From the cell containing the given text, extract its center point as [X, Y] coordinate. 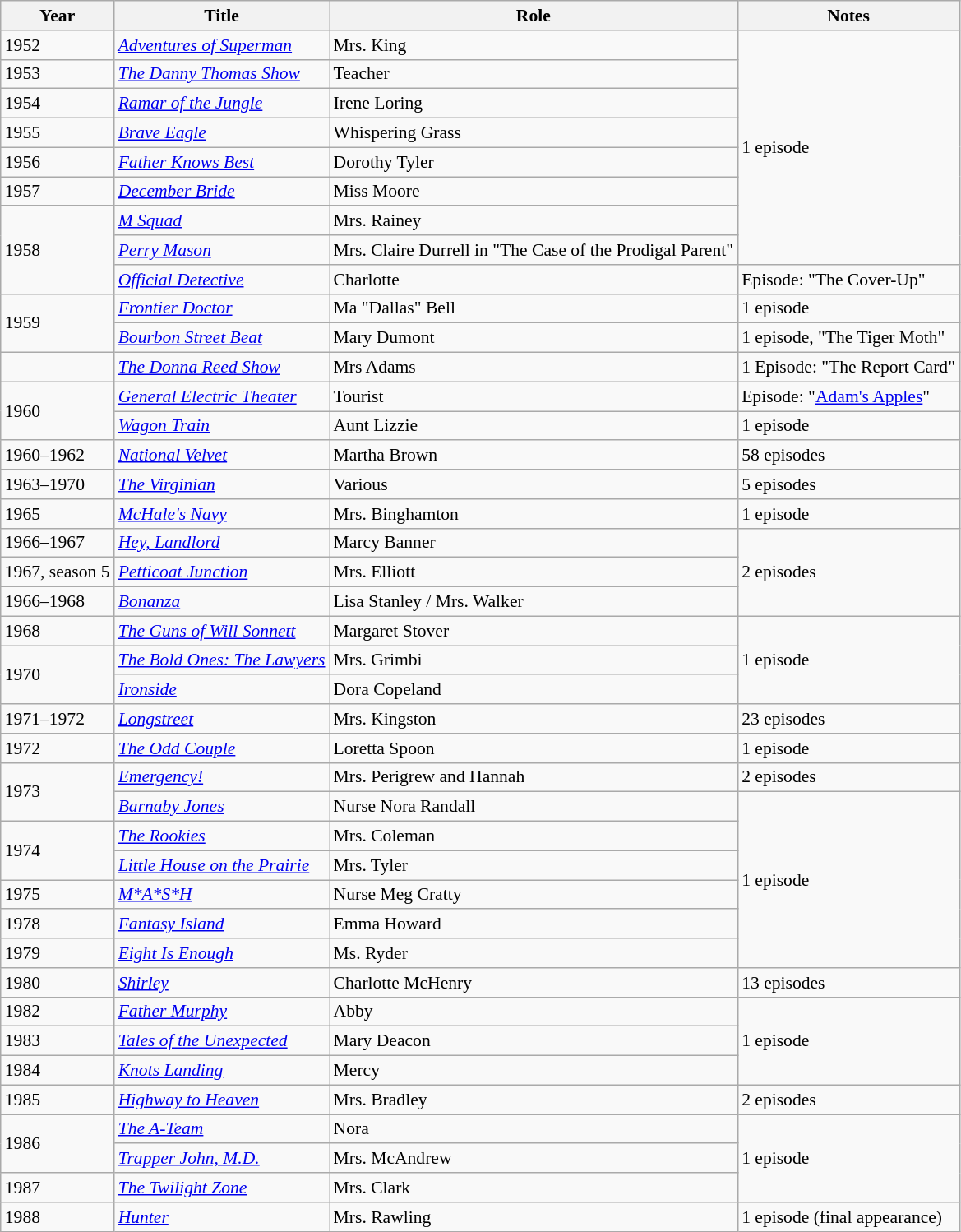
Mrs. King [534, 45]
1983 [58, 1041]
Aunt Lizzie [534, 426]
The Bold Ones: The Lawyers [222, 660]
1954 [58, 104]
Barnaby Jones [222, 807]
1968 [58, 631]
Episode: "The Cover-Up" [848, 280]
Margaret Stover [534, 631]
Ma "Dallas" Bell [534, 308]
1957 [58, 192]
1986 [58, 1143]
Hey, Landlord [222, 543]
Lisa Stanley / Mrs. Walker [534, 602]
Trapper John, M.D. [222, 1159]
Brave Eagle [222, 133]
Wagon Train [222, 426]
Father Murphy [222, 1012]
Highway to Heaven [222, 1100]
Whispering Grass [534, 133]
Mrs. Tyler [534, 865]
23 episodes [848, 719]
Mrs. Rawling [534, 1217]
Nurse Nora Randall [534, 807]
13 episodes [848, 983]
M Squad [222, 221]
Longstreet [222, 719]
1 Episode: "The Report Card" [848, 368]
1967, season 5 [58, 572]
The Odd Couple [222, 748]
M*A*S*H [222, 895]
Mrs. McAndrew [534, 1159]
1 episode (final appearance) [848, 1217]
The Guns of Will Sonnett [222, 631]
Mrs. Rainey [534, 221]
1971–1972 [58, 719]
1982 [58, 1012]
1988 [58, 1217]
McHale's Navy [222, 514]
Charlotte McHenry [534, 983]
Official Detective [222, 280]
1958 [58, 250]
Episode: "Adam's Apples" [848, 396]
Role [534, 16]
Mrs. Clark [534, 1188]
Loretta Spoon [534, 748]
1985 [58, 1100]
1984 [58, 1071]
Miss Moore [534, 192]
Nurse Meg Cratty [534, 895]
Mrs. Bradley [534, 1100]
1970 [58, 674]
1974 [58, 850]
1963–1970 [58, 484]
1965 [58, 514]
5 episodes [848, 484]
The Rookies [222, 836]
58 episodes [848, 456]
Year [58, 16]
The Donna Reed Show [222, 368]
Martha Brown [534, 456]
1972 [58, 748]
National Velvet [222, 456]
Eight Is Enough [222, 953]
1975 [58, 895]
Emergency! [222, 777]
Knots Landing [222, 1071]
Dorothy Tyler [534, 162]
Nora [534, 1129]
Title [222, 16]
Fantasy Island [222, 924]
Hunter [222, 1217]
Notes [848, 16]
Tourist [534, 396]
Tales of the Unexpected [222, 1041]
Mary Deacon [534, 1041]
1966–1968 [58, 602]
The Twilight Zone [222, 1188]
Little House on the Prairie [222, 865]
General Electric Theater [222, 396]
Mrs. Elliott [534, 572]
The Danny Thomas Show [222, 74]
The Virginian [222, 484]
1960–1962 [58, 456]
Abby [534, 1012]
Teacher [534, 74]
Irene Loring [534, 104]
1 episode, "The Tiger Moth" [848, 338]
1980 [58, 983]
1973 [58, 791]
1953 [58, 74]
Adventures of Superman [222, 45]
1966–1967 [58, 543]
Mrs. Kingston [534, 719]
1959 [58, 322]
Father Knows Best [222, 162]
Shirley [222, 983]
Ironside [222, 690]
1978 [58, 924]
Ms. Ryder [534, 953]
Petticoat Junction [222, 572]
1979 [58, 953]
Charlotte [534, 280]
1956 [58, 162]
1952 [58, 45]
Mrs. Grimbi [534, 660]
Various [534, 484]
1955 [58, 133]
Mrs Adams [534, 368]
December Bride [222, 192]
Mrs. Coleman [534, 836]
Ramar of the Jungle [222, 104]
Mrs. Claire Durrell in "The Case of the Prodigal Parent" [534, 250]
Mrs. Perigrew and Hannah [534, 777]
Mercy [534, 1071]
Emma Howard [534, 924]
Marcy Banner [534, 543]
1960 [58, 411]
Mary Dumont [534, 338]
Perry Mason [222, 250]
Dora Copeland [534, 690]
Bonanza [222, 602]
Mrs. Binghamton [534, 514]
The A-Team [222, 1129]
1987 [58, 1188]
Bourbon Street Beat [222, 338]
Frontier Doctor [222, 308]
